Detect which cell encompasses the target text, then output its [X, Y] center coordinate. 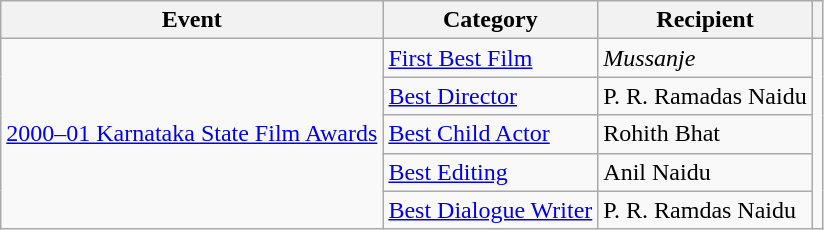
P. R. Ramadas Naidu [705, 96]
Recipient [705, 20]
Category [490, 20]
P. R. Ramdas Naidu [705, 210]
Mussanje [705, 58]
Best Child Actor [490, 134]
Best Director [490, 96]
Best Dialogue Writer [490, 210]
Best Editing [490, 172]
Anil Naidu [705, 172]
Rohith Bhat [705, 134]
Event [192, 20]
First Best Film [490, 58]
2000–01 Karnataka State Film Awards [192, 134]
